Provide the [X, Y] coordinate of the cell's center where the given text is located.  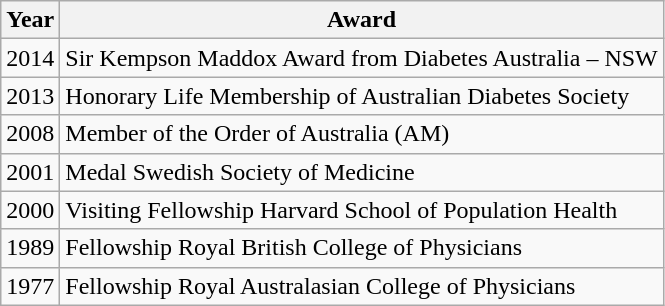
Year [30, 20]
Member of the Order of Australia (AM) [362, 134]
1977 [30, 286]
Medal Swedish Society of Medicine [362, 172]
Honorary Life Membership of Australian Diabetes Society [362, 96]
2014 [30, 58]
Sir Kempson Maddox Award from Diabetes Australia – NSW [362, 58]
Fellowship Royal British College of Physicians [362, 248]
Award [362, 20]
1989 [30, 248]
2000 [30, 210]
Visiting Fellowship Harvard School of Population Health [362, 210]
2001 [30, 172]
2008 [30, 134]
Fellowship Royal Australasian College of Physicians [362, 286]
2013 [30, 96]
